Output the [x, y] coordinate of the center of the cell containing the given text.  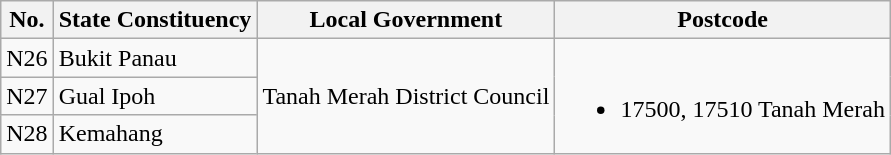
No. [27, 20]
Local Government [406, 20]
Postcode [723, 20]
Kemahang [155, 134]
Bukit Panau [155, 58]
Gual Ipoh [155, 96]
17500, 17510 Tanah Merah [723, 96]
Tanah Merah District Council [406, 96]
State Constituency [155, 20]
N28 [27, 134]
N27 [27, 96]
N26 [27, 58]
